From the cell containing the given text, extract its center point as (x, y) coordinate. 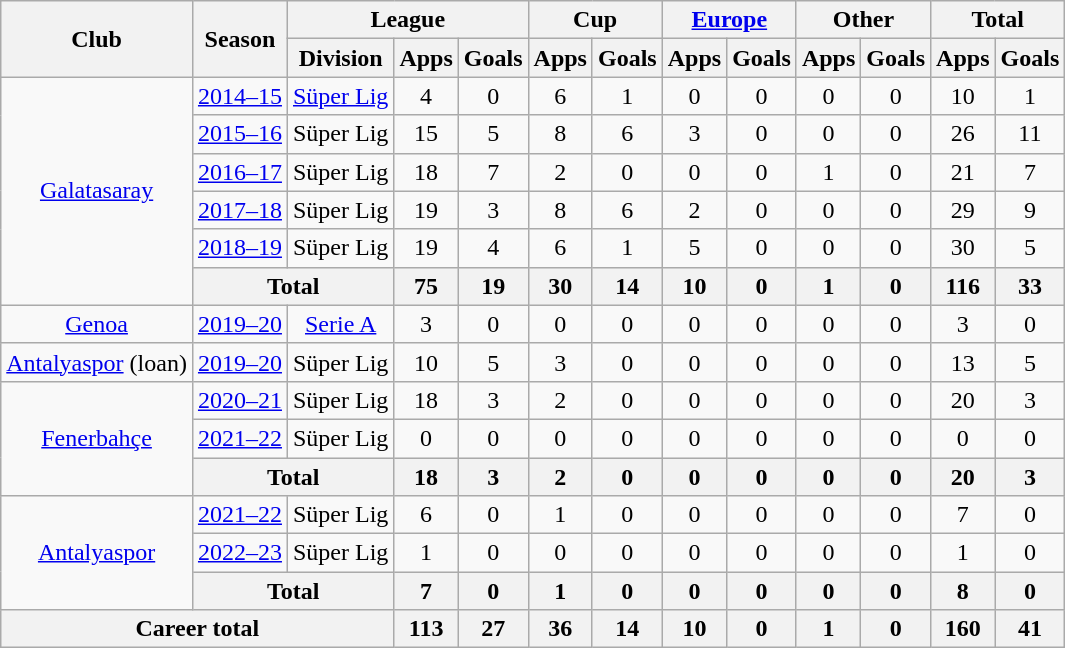
Career total (198, 629)
League (408, 20)
Division (340, 58)
2015–16 (240, 134)
Europe (729, 20)
29 (963, 210)
Fenerbahçe (97, 438)
11 (1030, 134)
113 (426, 629)
41 (1030, 629)
2022–23 (240, 553)
9 (1030, 210)
15 (426, 134)
13 (963, 362)
Antalyaspor (97, 553)
Serie A (340, 324)
2016–17 (240, 172)
75 (426, 286)
160 (963, 629)
2020–21 (240, 400)
Season (240, 39)
2017–18 (240, 210)
36 (560, 629)
Cup (595, 20)
Other (863, 20)
116 (963, 286)
2018–19 (240, 248)
26 (963, 134)
Club (97, 39)
27 (493, 629)
21 (963, 172)
33 (1030, 286)
Antalyaspor (loan) (97, 362)
Genoa (97, 324)
Galatasaray (97, 191)
2014–15 (240, 96)
